Identify which cell holds the provided text, then report its [X, Y] central coordinate. 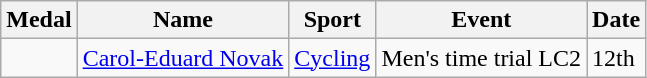
Name [183, 20]
Date [616, 20]
12th [616, 58]
Men's time trial LC2 [482, 58]
Cycling [332, 58]
Sport [332, 20]
Medal [39, 20]
Event [482, 20]
Carol-Eduard Novak [183, 58]
